Determine the (X, Y) coordinate at the center of the cell enclosing the given text.  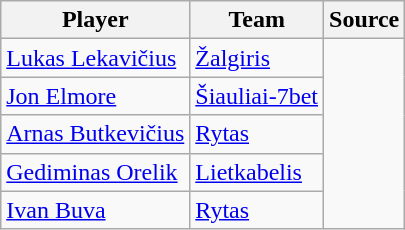
Šiauliai-7bet (257, 96)
Ivan Buva (96, 210)
Gediminas Orelik (96, 172)
Jon Elmore (96, 96)
Team (257, 20)
Source (364, 20)
Žalgiris (257, 58)
Player (96, 20)
Lukas Lekavičius (96, 58)
Arnas Butkevičius (96, 134)
Lietkabelis (257, 172)
